Output the [x, y] coordinate of the center of the cell containing the given text.  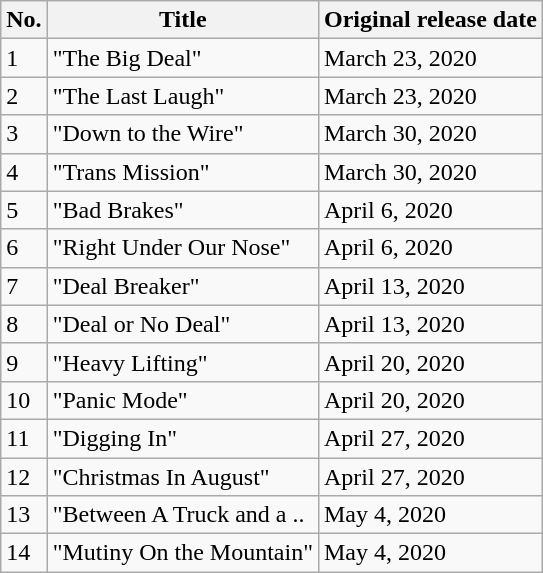
"Bad Brakes" [182, 210]
12 [24, 477]
5 [24, 210]
"Heavy Lifting" [182, 362]
"Deal or No Deal" [182, 324]
"The Last Laugh" [182, 96]
4 [24, 172]
"Deal Breaker" [182, 286]
"The Big Deal" [182, 58]
3 [24, 134]
"Between A Truck and a .. [182, 515]
Title [182, 20]
"Down to the Wire" [182, 134]
8 [24, 324]
Original release date [430, 20]
13 [24, 515]
6 [24, 248]
10 [24, 400]
11 [24, 438]
"Mutiny On the Mountain" [182, 553]
"Digging In" [182, 438]
1 [24, 58]
"Trans Mission" [182, 172]
14 [24, 553]
7 [24, 286]
"Panic Mode" [182, 400]
No. [24, 20]
"Right Under Our Nose" [182, 248]
9 [24, 362]
2 [24, 96]
"Christmas In August" [182, 477]
